Return (x, y) of the center of cell containing provided text 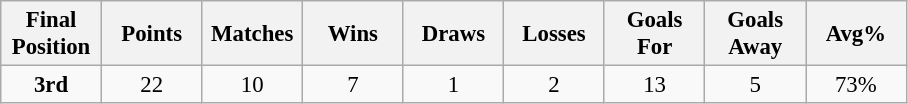
13 (654, 85)
Goals Away (756, 34)
73% (856, 85)
5 (756, 85)
Goals For (654, 34)
Matches (252, 34)
Wins (354, 34)
7 (354, 85)
10 (252, 85)
Avg% (856, 34)
Losses (554, 34)
22 (152, 85)
Draws (454, 34)
1 (454, 85)
3rd (52, 85)
Points (152, 34)
Final Position (52, 34)
2 (554, 85)
